For the text-containing cell, return its midpoint in [x, y] coordinate format. 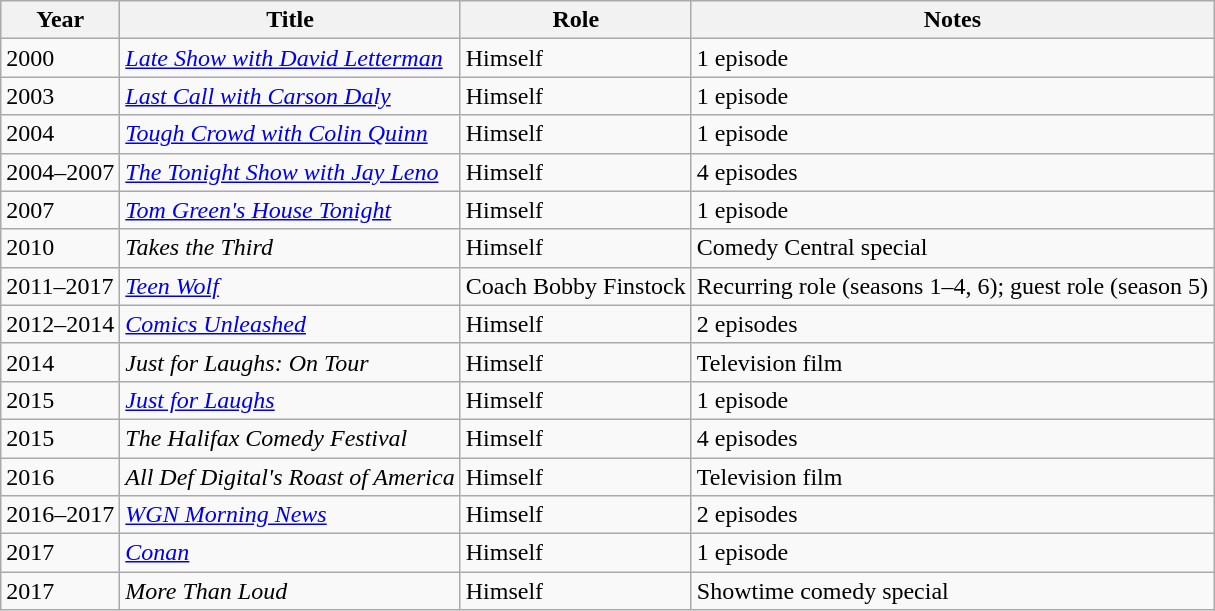
Tough Crowd with Colin Quinn [290, 134]
Notes [952, 20]
All Def Digital's Roast of America [290, 477]
Recurring role (seasons 1–4, 6); guest role (season 5) [952, 286]
Showtime comedy special [952, 591]
Year [60, 20]
Just for Laughs: On Tour [290, 362]
Role [576, 20]
2016–2017 [60, 515]
Just for Laughs [290, 400]
Takes the Third [290, 248]
2004 [60, 134]
2004–2007 [60, 172]
2014 [60, 362]
Coach Bobby Finstock [576, 286]
2012–2014 [60, 324]
The Tonight Show with Jay Leno [290, 172]
Comedy Central special [952, 248]
The Halifax Comedy Festival [290, 438]
2016 [60, 477]
More Than Loud [290, 591]
2007 [60, 210]
Title [290, 20]
Tom Green's House Tonight [290, 210]
Teen Wolf [290, 286]
2010 [60, 248]
2011–2017 [60, 286]
Last Call with Carson Daly [290, 96]
2000 [60, 58]
WGN Morning News [290, 515]
Late Show with David Letterman [290, 58]
Comics Unleashed [290, 324]
Conan [290, 553]
2003 [60, 96]
